Find where the given text appears and provide that cell's center as [x, y] coordinate. 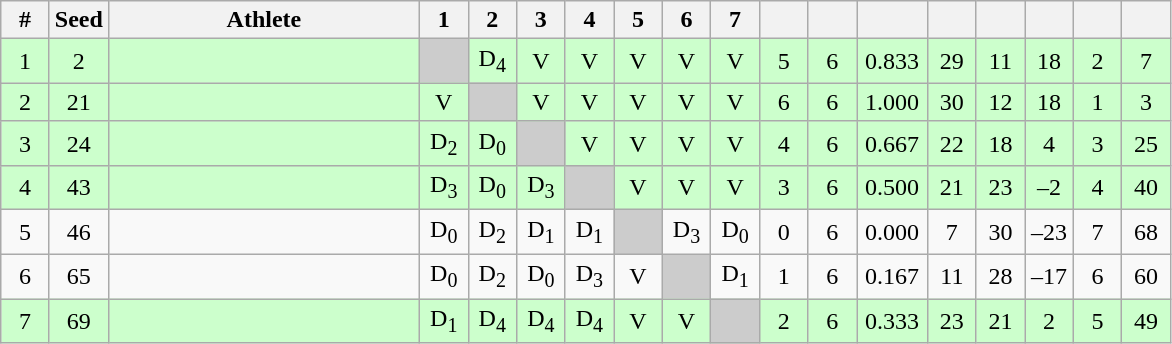
22 [952, 143]
69 [78, 321]
0 [784, 232]
46 [78, 232]
0.833 [892, 61]
–23 [1050, 232]
0.167 [892, 276]
24 [78, 143]
49 [1146, 321]
–17 [1050, 276]
25 [1146, 143]
12 [1000, 102]
Athlete [264, 20]
60 [1146, 276]
28 [1000, 276]
0.500 [892, 188]
29 [952, 61]
68 [1146, 232]
0.667 [892, 143]
40 [1146, 188]
–2 [1050, 188]
43 [78, 188]
0.333 [892, 321]
0.000 [892, 232]
65 [78, 276]
# [26, 20]
1.000 [892, 102]
Seed [78, 20]
